Determine the (X, Y) coordinate at the center of the cell enclosing the given text.  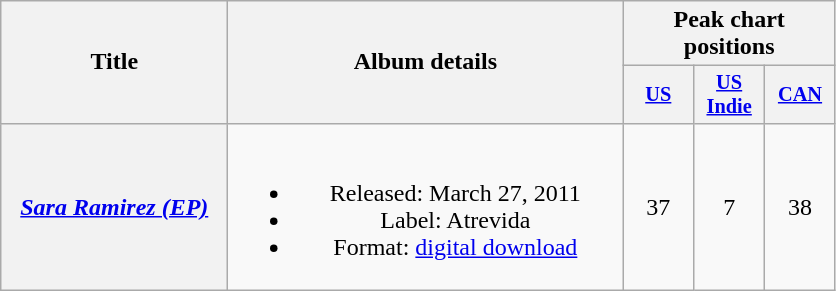
Released: March 27, 2011Label: AtrevidaFormat: digital download (426, 206)
CAN (800, 95)
Title (114, 62)
US (658, 95)
USIndie (730, 95)
Sara Ramirez (EP) (114, 206)
Album details (426, 62)
7 (730, 206)
37 (658, 206)
Peak chart positions (730, 34)
38 (800, 206)
